Scan for the cell matching the given text and deliver its (X, Y) coordinate at center. 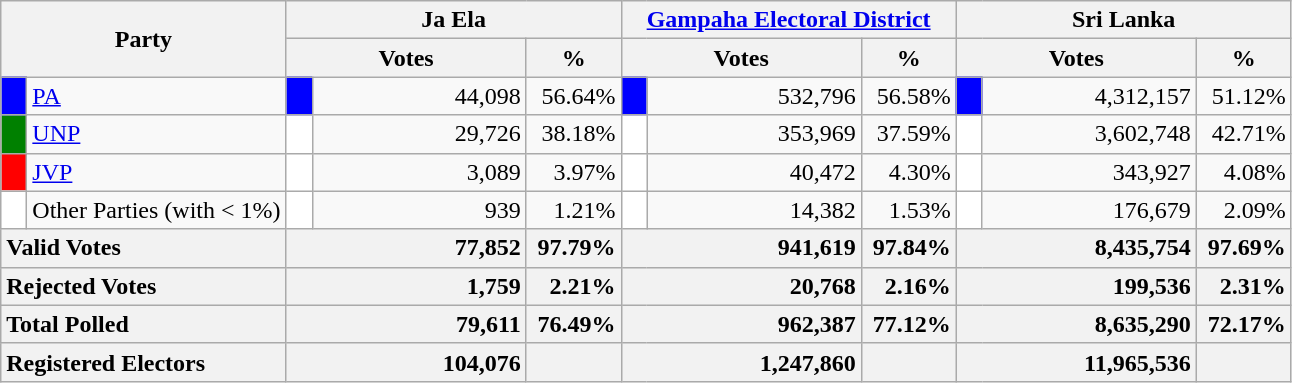
51.12% (1244, 96)
37.59% (908, 134)
97.79% (574, 248)
Rejected Votes (144, 286)
941,619 (741, 248)
76.49% (574, 324)
77,852 (406, 248)
Valid Votes (144, 248)
2.16% (908, 286)
1.21% (574, 210)
Gampaha Electoral District (788, 20)
4.08% (1244, 172)
56.64% (574, 96)
14,382 (754, 210)
8,635,290 (1076, 324)
56.58% (908, 96)
3,089 (419, 172)
2.31% (1244, 286)
79,611 (406, 324)
1.53% (908, 210)
4,312,157 (1089, 96)
42.71% (1244, 134)
20,768 (741, 286)
1,759 (406, 286)
353,969 (754, 134)
11,965,536 (1076, 362)
199,536 (1076, 286)
77.12% (908, 324)
JVP (156, 172)
Ja Ela (454, 20)
Other Parties (with < 1%) (156, 210)
939 (419, 210)
Registered Electors (144, 362)
176,679 (1089, 210)
PA (156, 96)
72.17% (1244, 324)
Total Polled (144, 324)
8,435,754 (1076, 248)
1,247,860 (741, 362)
343,927 (1089, 172)
4.30% (908, 172)
104,076 (406, 362)
29,726 (419, 134)
532,796 (754, 96)
3.97% (574, 172)
UNP (156, 134)
962,387 (741, 324)
40,472 (754, 172)
38.18% (574, 134)
44,098 (419, 96)
2.09% (1244, 210)
2.21% (574, 286)
97.69% (1244, 248)
Party (144, 39)
Sri Lanka (1124, 20)
97.84% (908, 248)
3,602,748 (1089, 134)
